Search for the cell housing the specified text and yield its [X, Y] center coordinate. 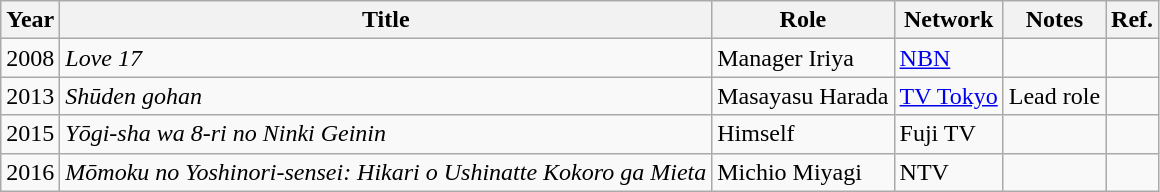
Manager Iriya [803, 58]
NBN [948, 58]
Notes [1054, 20]
Title [386, 20]
Himself [803, 134]
Masayasu Harada [803, 96]
Role [803, 20]
2008 [30, 58]
NTV [948, 172]
TV Tokyo [948, 96]
Year [30, 20]
Ref. [1132, 20]
Lead role [1054, 96]
Yōgi-sha wa 8-ri no Ninki Geinin [386, 134]
Mōmoku no Yoshinori-sensei: Hikari o Ushinatte Kokoro ga Mieta [386, 172]
Fuji TV [948, 134]
2016 [30, 172]
2015 [30, 134]
Love 17 [386, 58]
Michio Miyagi [803, 172]
2013 [30, 96]
Shūden gohan [386, 96]
Network [948, 20]
